Find where the given text appears and provide that cell's center as (X, Y) coordinate. 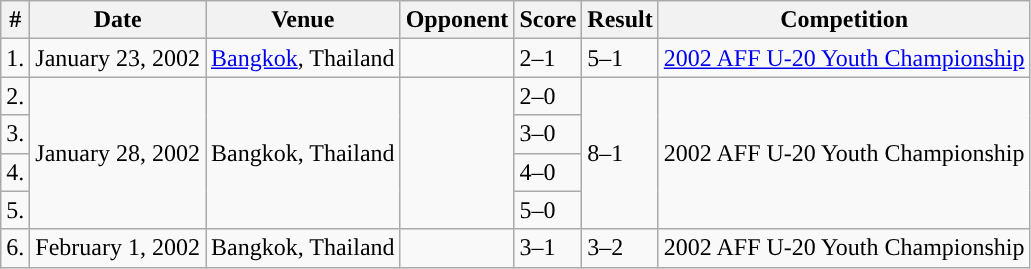
Date (118, 20)
3–2 (620, 248)
# (16, 20)
Opponent (457, 20)
3. (16, 134)
4. (16, 172)
January 28, 2002 (118, 153)
3–0 (548, 134)
2. (16, 96)
5–0 (548, 210)
1. (16, 58)
Venue (304, 20)
Score (548, 20)
Result (620, 20)
Competition (844, 20)
2–1 (548, 58)
8–1 (620, 153)
5–1 (620, 58)
5. (16, 210)
January 23, 2002 (118, 58)
3–1 (548, 248)
2–0 (548, 96)
4–0 (548, 172)
6. (16, 248)
February 1, 2002 (118, 248)
